Determine the [X, Y] coordinate at the center of the cell enclosing the given text.  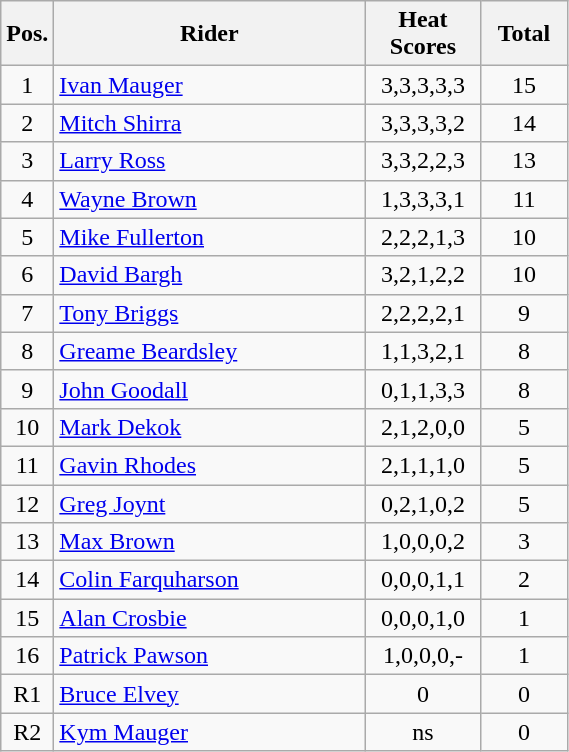
2,1,1,1,0 [423, 465]
Mitch Shirra [210, 123]
1,3,3,3,1 [423, 199]
Patrick Pawson [210, 656]
0,2,1,0,2 [423, 503]
Total [524, 34]
Colin Farquharson [210, 580]
6 [28, 275]
Greg Joynt [210, 503]
2,2,2,2,1 [423, 313]
Wayne Brown [210, 199]
Larry Ross [210, 161]
3,3,2,2,3 [423, 161]
0,0,0,1,0 [423, 618]
Max Brown [210, 542]
0,1,1,3,3 [423, 389]
R1 [28, 694]
0,0,0,1,1 [423, 580]
7 [28, 313]
ns [423, 732]
Alan Crosbie [210, 618]
Kym Mauger [210, 732]
Heat Scores [423, 34]
2,2,2,1,3 [423, 237]
Mark Dekok [210, 427]
David Bargh [210, 275]
Greame Beardsley [210, 351]
4 [28, 199]
1,1,3,2,1 [423, 351]
John Goodall [210, 389]
3,3,3,3,2 [423, 123]
Ivan Mauger [210, 85]
16 [28, 656]
1,0,0,0,2 [423, 542]
Mike Fullerton [210, 237]
3,3,3,3,3 [423, 85]
12 [28, 503]
1,0,0,0,- [423, 656]
Bruce Elvey [210, 694]
2,1,2,0,0 [423, 427]
Gavin Rhodes [210, 465]
Rider [210, 34]
Pos. [28, 34]
Tony Briggs [210, 313]
3,2,1,2,2 [423, 275]
R2 [28, 732]
